Identify which cell holds the provided text, then report its [x, y] central coordinate. 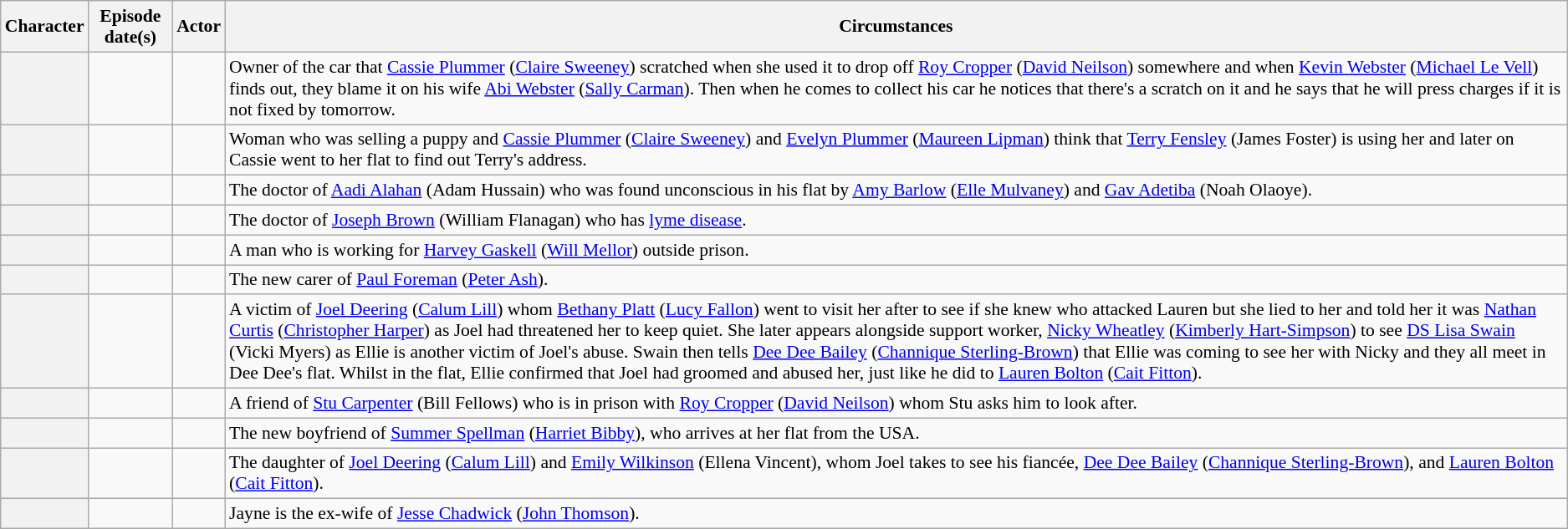
Jayne is the ex-wife of Jesse Chadwick (John Thomson). [896, 514]
Episode date(s) [130, 27]
A man who is working for Harvey Gaskell (Will Mellor) outside prison. [896, 250]
The new carer of Paul Foreman (Peter Ash). [896, 280]
The new boyfriend of Summer Spellman (Harriet Bibby), who arrives at her flat from the USA. [896, 433]
Character [45, 27]
Actor [199, 27]
Circumstances [896, 27]
The doctor of Joseph Brown (William Flanagan) who has lyme disease. [896, 221]
A friend of Stu Carpenter (Bill Fellows) who is in prison with Roy Cropper (David Neilson) whom Stu asks him to look after. [896, 404]
The doctor of Aadi Alahan (Adam Hussain) who was found unconscious in his flat by Amy Barlow (Elle Mulvaney) and Gav Adetiba (Noah Olaoye). [896, 191]
